Identify which cell holds the provided text, then report its [x, y] central coordinate. 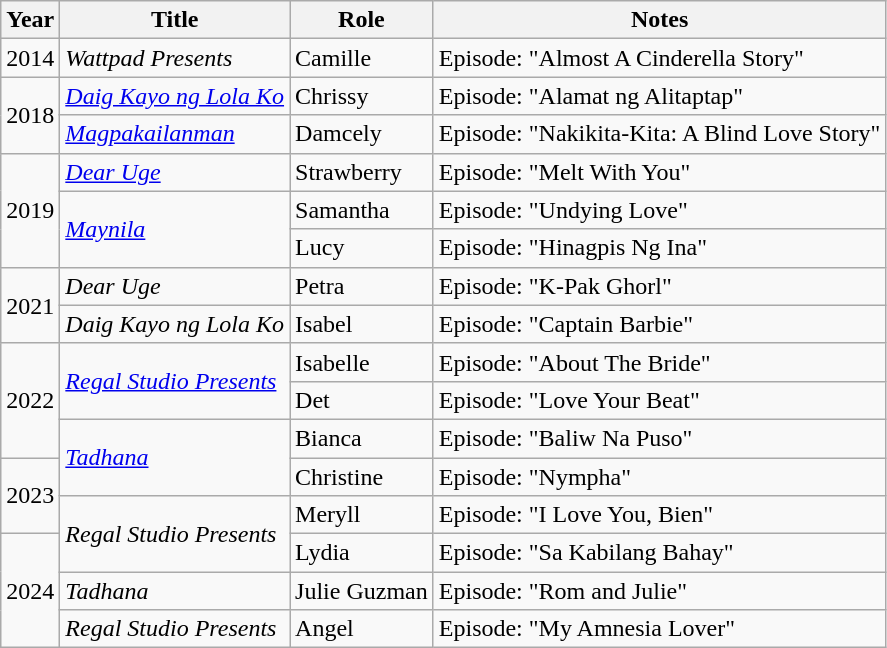
Year [30, 20]
Role [362, 20]
Isabelle [362, 362]
Episode: "Rom and Julie" [660, 591]
Chrissy [362, 96]
2021 [30, 305]
Episode: "Melt With You" [660, 172]
Magpakailanman [175, 134]
Lucy [362, 248]
Episode: "Undying Love" [660, 210]
Bianca [362, 438]
Episode: "I Love You, Bien" [660, 515]
Notes [660, 20]
Wattpad Presents [175, 58]
Episode: "Love Your Beat" [660, 400]
Episode: "Almost A Cinderella Story" [660, 58]
Damcely [362, 134]
2019 [30, 210]
2024 [30, 591]
Meryll [362, 515]
Episode: "My Amnesia Lover" [660, 629]
Title [175, 20]
Camille [362, 58]
2023 [30, 496]
2018 [30, 115]
Det [362, 400]
Petra [362, 286]
Isabel [362, 324]
2014 [30, 58]
Episode: "Captain Barbie" [660, 324]
Episode: "Alamat ng Alitaptap" [660, 96]
Christine [362, 477]
Strawberry [362, 172]
Episode: "Baliw Na Puso" [660, 438]
Episode: "Hinagpis Ng Ina" [660, 248]
Lydia [362, 553]
Episode: "About The Bride" [660, 362]
Episode: "K-Pak Ghorl" [660, 286]
Episode: "Nakikita-Kita: A Blind Love Story" [660, 134]
Maynila [175, 229]
Episode: "Nympha" [660, 477]
Angel [362, 629]
Episode: "Sa Kabilang Bahay" [660, 553]
2022 [30, 400]
Samantha [362, 210]
Julie Guzman [362, 591]
